Return (X, Y) of the center of cell containing provided text 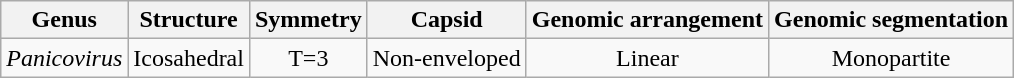
Monopartite (892, 58)
Genomic segmentation (892, 20)
Structure (189, 20)
Linear (647, 58)
Capsid (446, 20)
Symmetry (308, 20)
Genus (64, 20)
Genomic arrangement (647, 20)
Non-enveloped (446, 58)
Panicovirus (64, 58)
T=3 (308, 58)
Icosahedral (189, 58)
